Pinpoint the cell where the given text exists, returning its (X, Y) midpoint coordinate. 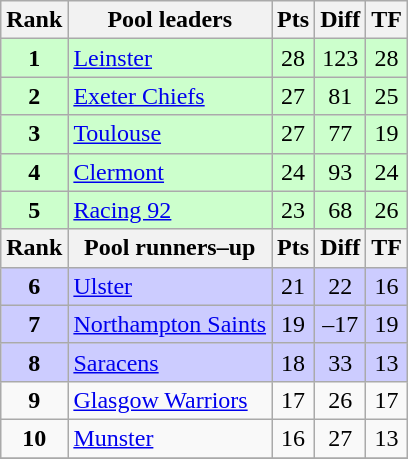
5 (34, 210)
Northampton Saints (170, 324)
9 (34, 400)
21 (294, 286)
93 (340, 172)
–17 (340, 324)
6 (34, 286)
Toulouse (170, 134)
25 (387, 96)
123 (340, 58)
Exeter Chiefs (170, 96)
10 (34, 438)
Leinster (170, 58)
3 (34, 134)
2 (34, 96)
4 (34, 172)
Glasgow Warriors (170, 400)
18 (294, 362)
33 (340, 362)
Clermont (170, 172)
Pool leaders (170, 20)
68 (340, 210)
Munster (170, 438)
23 (294, 210)
Saracens (170, 362)
8 (34, 362)
Pool runners–up (170, 248)
22 (340, 286)
Racing 92 (170, 210)
77 (340, 134)
7 (34, 324)
1 (34, 58)
Ulster (170, 286)
81 (340, 96)
